Capture the cell that displays the provided text and extract its (x, y) central coordinate. 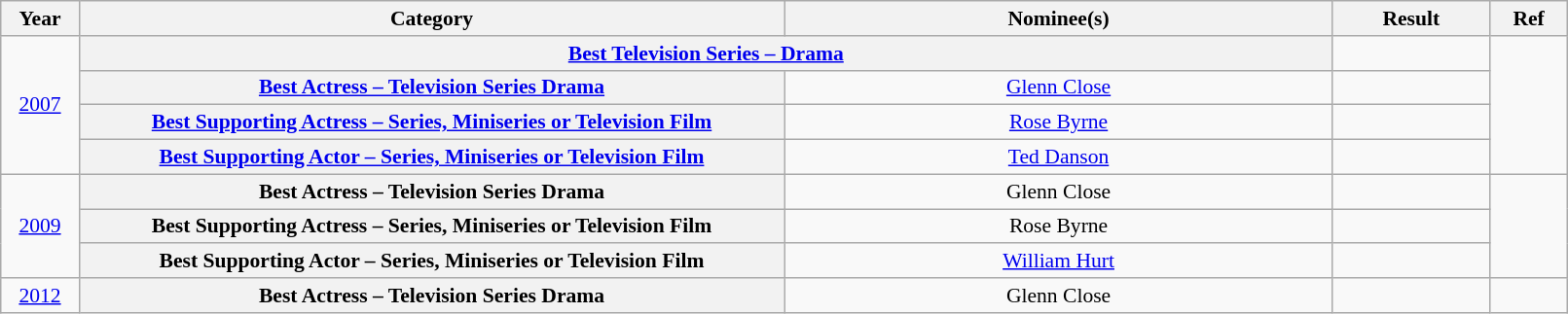
2012 (40, 296)
2007 (40, 105)
Ted Danson (1059, 157)
Category (432, 18)
2009 (40, 226)
Year (40, 18)
Best Television Series – Drama (706, 53)
Nominee(s) (1059, 18)
William Hurt (1059, 262)
Result (1411, 18)
Ref (1528, 18)
